For the text-containing cell, return its midpoint in [x, y] coordinate format. 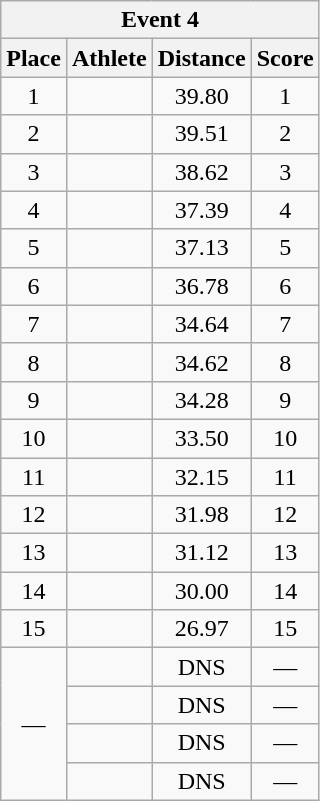
37.39 [202, 210]
30.00 [202, 591]
34.28 [202, 400]
39.51 [202, 134]
Place [34, 58]
Score [285, 58]
Event 4 [160, 20]
34.62 [202, 362]
31.12 [202, 553]
36.78 [202, 286]
34.64 [202, 324]
37.13 [202, 248]
Distance [202, 58]
39.80 [202, 96]
31.98 [202, 515]
32.15 [202, 477]
Athlete [109, 58]
33.50 [202, 438]
26.97 [202, 629]
38.62 [202, 172]
